Detect which cell encompasses the target text, then output its [X, Y] center coordinate. 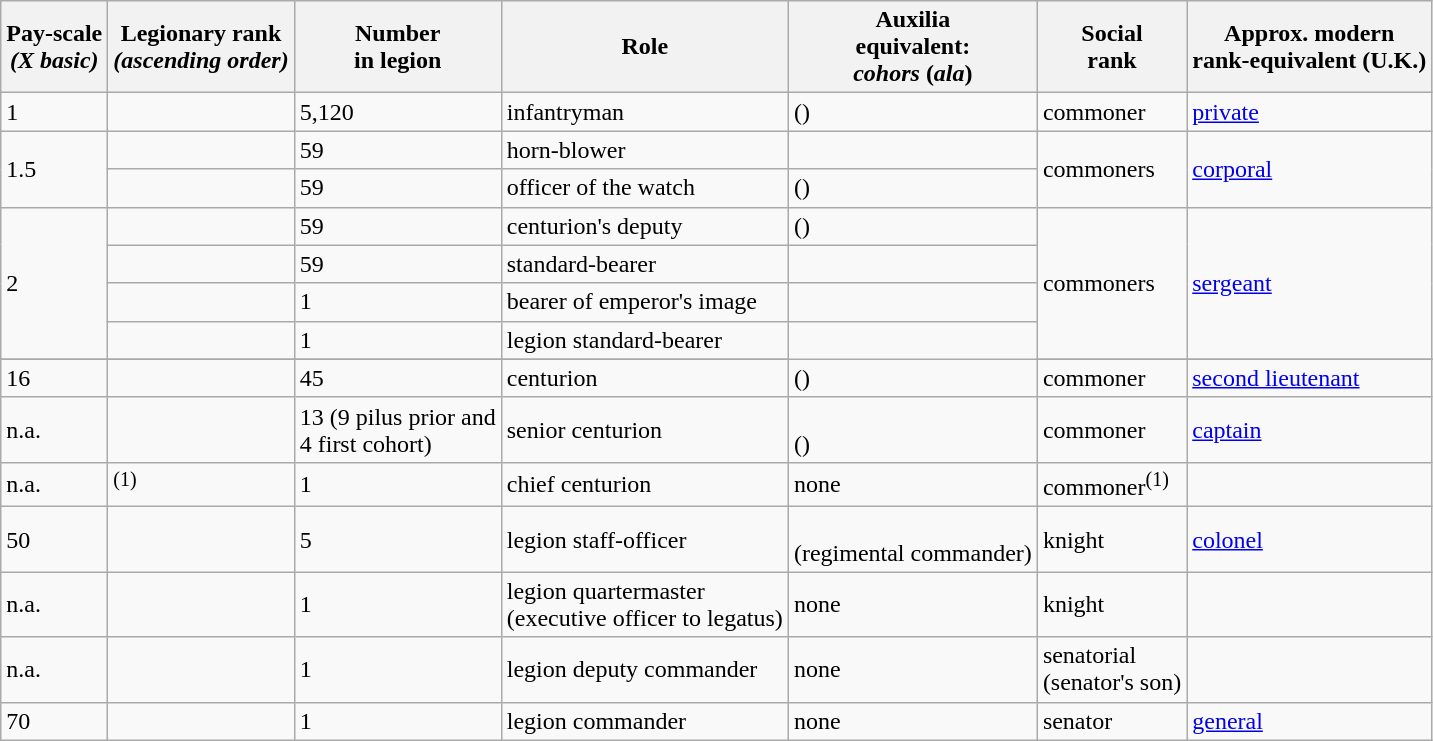
centurion's deputy [644, 226]
5 [398, 540]
(1) [201, 484]
5,120 [398, 112]
second lieutenant [1310, 378]
2 [54, 283]
standard-bearer [644, 264]
commoner(1) [1112, 484]
70 [54, 721]
Role [644, 47]
16 [54, 378]
corporal [1310, 169]
officer of the watch [644, 188]
chief centurion [644, 484]
Numberin legion [398, 47]
sergeant [1310, 283]
colonel [1310, 540]
horn-blower [644, 150]
Approx. modernrank-equivalent (U.K.) [1310, 47]
captain [1310, 430]
senior centurion [644, 430]
bearer of emperor's image [644, 302]
general [1310, 721]
45 [398, 378]
senatorial(senator's son) [1112, 670]
Legionary rank(ascending order) [201, 47]
1.5 [54, 169]
centurion [644, 378]
Auxiliaequivalent:cohors (ala) [912, 47]
legion commander [644, 721]
legion staff-officer [644, 540]
Pay-scale(X basic) [54, 47]
legion deputy commander [644, 670]
(regimental commander) [912, 540]
private [1310, 112]
infantryman [644, 112]
legion standard-bearer [644, 340]
legion quartermaster(executive officer to legatus) [644, 604]
senator [1112, 721]
Socialrank [1112, 47]
13 (9 pilus prior and4 first cohort) [398, 430]
50 [54, 540]
